Return the [x, y] coordinate for the center point of the cell that contains the specified text.  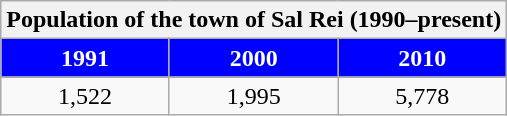
1,995 [254, 96]
2010 [422, 58]
5,778 [422, 96]
2000 [254, 58]
Population of the town of Sal Rei (1990–present) [254, 20]
1991 [86, 58]
1,522 [86, 96]
